For the text-containing cell, return its midpoint in [x, y] coordinate format. 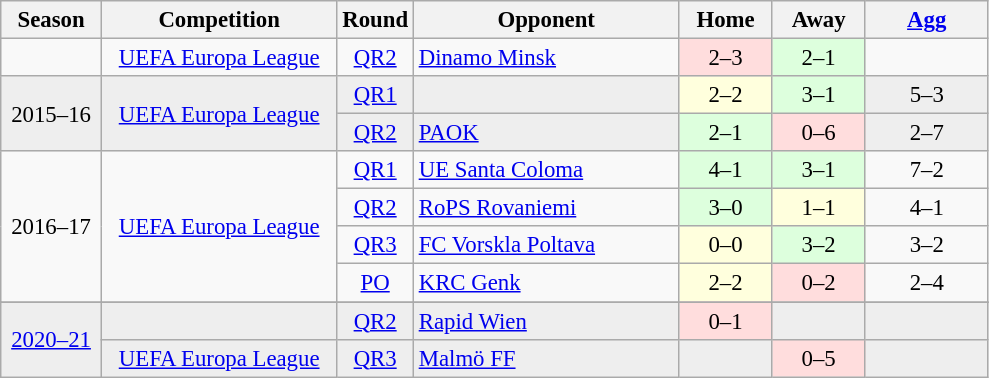
2–4 [926, 283]
7–2 [926, 170]
2015–16 [52, 114]
2–7 [926, 133]
0–5 [818, 358]
KRC Genk [546, 283]
Agg [926, 20]
0–1 [726, 321]
2–3 [726, 58]
0–6 [818, 133]
0–0 [726, 245]
PO [375, 283]
1–1 [818, 208]
0–2 [818, 283]
Opponent [546, 20]
FC Vorskla Poltava [546, 245]
Season [52, 20]
UE Santa Coloma [546, 170]
Rapid Wien [546, 321]
Home [726, 20]
5–3 [926, 95]
RoPS Rovaniemi [546, 208]
Round [375, 20]
2020–21 [52, 340]
3–0 [726, 208]
Dinamo Minsk [546, 58]
Malmö FF [546, 358]
Competition [219, 20]
2016–17 [52, 226]
PAOK [546, 133]
Away [818, 20]
